Pinpoint the cell where the given text exists, returning its [X, Y] midpoint coordinate. 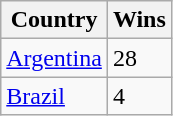
28 [139, 58]
Country [54, 20]
4 [139, 96]
Argentina [54, 58]
Wins [139, 20]
Brazil [54, 96]
